Capture the cell that displays the provided text and extract its (X, Y) central coordinate. 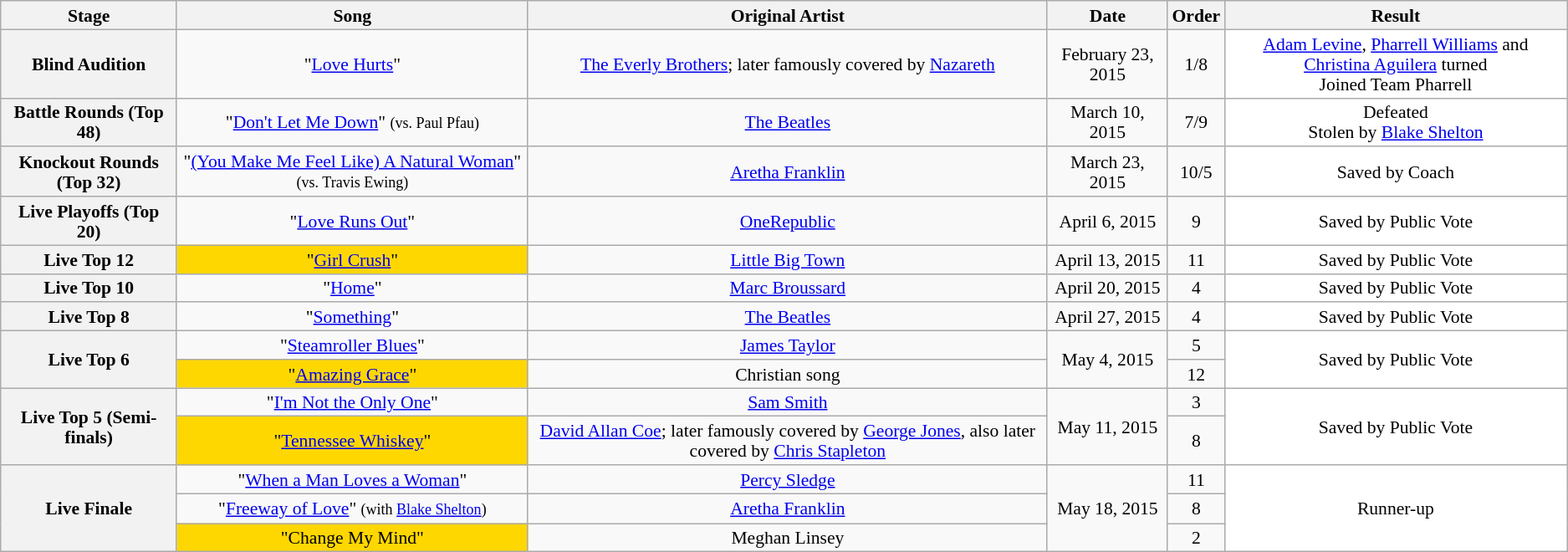
Runner-up (1396, 509)
James Taylor (788, 345)
Adam Levine, Pharrell Williams and Christina Aguilera turned Joined Team Pharrell (1396, 64)
Live Finale (89, 509)
"When a Man Loves a Woman" (352, 479)
"Freeway of Love" (with Blake Shelton) (352, 509)
Live Top 10 (89, 288)
Little Big Town (788, 259)
May 11, 2015 (1107, 427)
Song (352, 15)
Live Playoffs (Top 20) (89, 221)
Defeated Stolen by Blake Shelton (1396, 122)
"(You Make Me Feel Like) A Natural Woman" (vs. Travis Ewing) (352, 172)
May 4, 2015 (1107, 360)
Live Top 5 (Semi-finals) (89, 427)
"Girl Crush" (352, 259)
3 (1196, 402)
March 23, 2015 (1107, 172)
"Steamroller Blues" (352, 345)
OneRepublic (788, 221)
Live Top 6 (89, 360)
Battle Rounds (Top 48) (89, 122)
1/8 (1196, 64)
12 (1196, 374)
April 6, 2015 (1107, 221)
Marc Broussard (788, 288)
Date (1107, 15)
"Change My Mind" (352, 538)
Christian song (788, 374)
2 (1196, 538)
April 13, 2015 (1107, 259)
David Allan Coe; later famously covered by George Jones, also later covered by Chris Stapleton (788, 441)
5 (1196, 345)
Percy Sledge (788, 479)
Live Top 8 (89, 317)
10/5 (1196, 172)
Knockout Rounds (Top 32) (89, 172)
February 23, 2015 (1107, 64)
"Love Hurts" (352, 64)
Original Artist (788, 15)
7/9 (1196, 122)
Sam Smith (788, 402)
Order (1196, 15)
Live Top 12 (89, 259)
"Don't Let Me Down" (vs. Paul Pfau) (352, 122)
The Everly Brothers; later famously covered by Nazareth (788, 64)
"I'm Not the Only One" (352, 402)
March 10, 2015 (1107, 122)
"Home" (352, 288)
April 27, 2015 (1107, 317)
"Amazing Grace" (352, 374)
May 18, 2015 (1107, 509)
Blind Audition (89, 64)
"Love Runs Out" (352, 221)
"Something" (352, 317)
Stage (89, 15)
April 20, 2015 (1107, 288)
Saved by Coach (1396, 172)
"Tennessee Whiskey" (352, 441)
Result (1396, 15)
Meghan Linsey (788, 538)
9 (1196, 221)
